Return the [x, y] coordinate for the center point of the cell that contains the specified text.  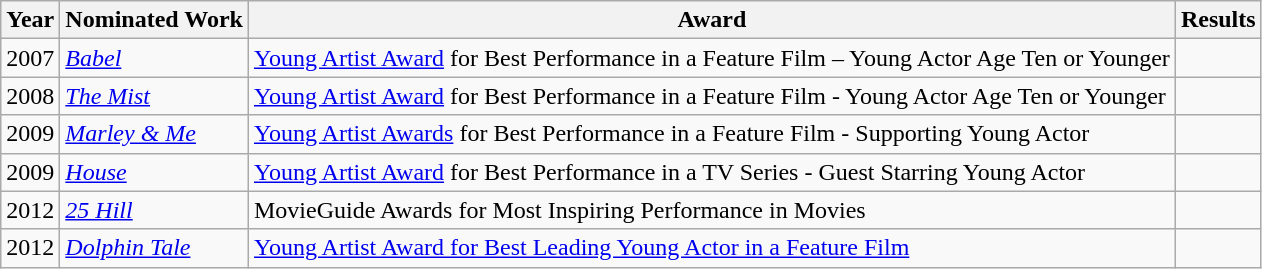
Year [30, 20]
Nominated Work [154, 20]
Marley & Me [154, 134]
Young Artist Awards for Best Performance in a Feature Film - Supporting Young Actor [712, 134]
Young Artist Award for Best Performance in a Feature Film – Young Actor Age Ten or Younger [712, 58]
MovieGuide Awards for Most Inspiring Performance in Movies [712, 210]
2007 [30, 58]
Dolphin Tale [154, 248]
25 Hill [154, 210]
Results [1218, 20]
The Mist [154, 96]
2008 [30, 96]
Young Artist Award for Best Leading Young Actor in a Feature Film [712, 248]
Award [712, 20]
Young Artist Award for Best Performance in a Feature Film - Young Actor Age Ten or Younger [712, 96]
House [154, 172]
Young Artist Award for Best Performance in a TV Series - Guest Starring Young Actor [712, 172]
Babel [154, 58]
